Extract the [x, y] coordinate from the center of the cell holding the provided text.  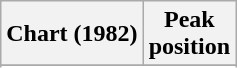
Peak position [189, 34]
Chart (1982) [72, 34]
